Pinpoint the cell where the given text exists, returning its (x, y) midpoint coordinate. 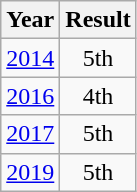
2017 (30, 134)
2014 (30, 58)
Result (98, 20)
4th (98, 96)
Year (30, 20)
2016 (30, 96)
2019 (30, 172)
